Return [X, Y] of the center of cell containing provided text 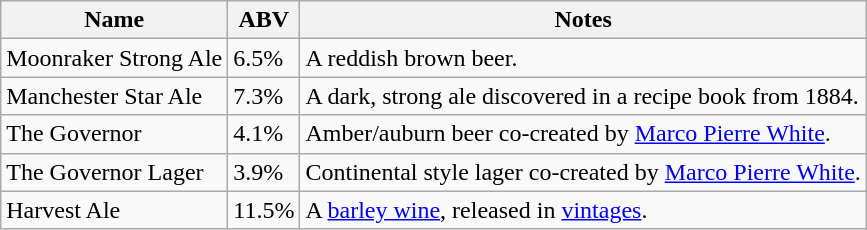
Name [114, 20]
Continental style lager co-created by Marco Pierre White. [583, 172]
A reddish brown beer. [583, 58]
Moonraker Strong Ale [114, 58]
A dark, strong ale discovered in a recipe book from 1884. [583, 96]
Harvest Ale [114, 210]
A barley wine, released in vintages. [583, 210]
The Governor [114, 134]
Notes [583, 20]
The Governor Lager [114, 172]
6.5% [264, 58]
11.5% [264, 210]
Manchester Star Ale [114, 96]
Amber/auburn beer co-created by Marco Pierre White. [583, 134]
7.3% [264, 96]
3.9% [264, 172]
ABV [264, 20]
4.1% [264, 134]
